Locate the cell with the specified text and output its [X, Y] center coordinate. 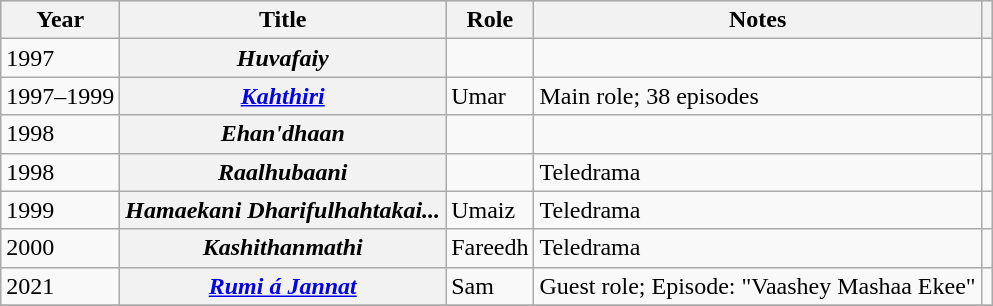
Role [490, 20]
Sam [490, 286]
Main role; 38 episodes [758, 96]
Title [283, 20]
Notes [758, 20]
Hamaekani Dharifulhahtakai... [283, 210]
1997 [60, 58]
Kahthiri [283, 96]
Fareedh [490, 248]
Rumi á Jannat [283, 286]
2021 [60, 286]
Guest role; Episode: "Vaashey Mashaa Ekee" [758, 286]
Raalhubaani [283, 172]
Umar [490, 96]
2000 [60, 248]
Ehan'dhaan [283, 134]
1997–1999 [60, 96]
Year [60, 20]
Umaiz [490, 210]
Kashithanmathi [283, 248]
1999 [60, 210]
Huvafaiy [283, 58]
